Detect which cell encompasses the target text, then output its (X, Y) center coordinate. 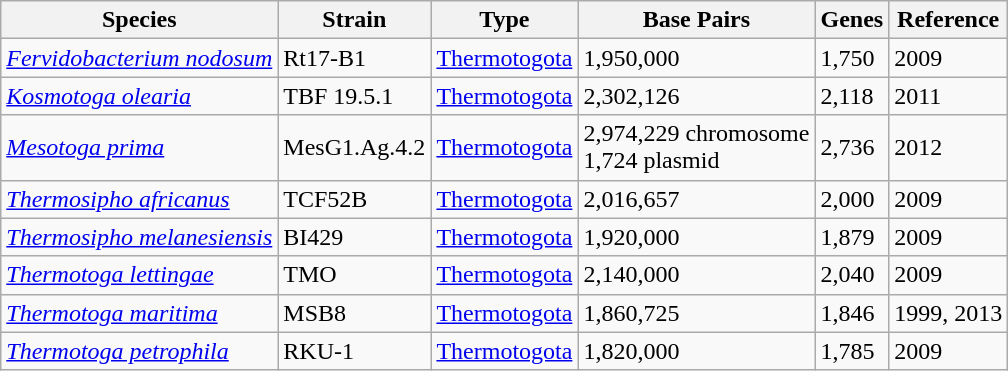
Reference (948, 20)
Thermotoga petrophila (140, 351)
2,000 (852, 199)
Strain (354, 20)
Mesotoga prima (140, 148)
BI429 (354, 237)
TCF52B (354, 199)
Type (504, 20)
1,820,000 (696, 351)
Thermosipho africanus (140, 199)
TMO (354, 275)
2012 (948, 148)
1,785 (852, 351)
1999, 2013 (948, 313)
2,118 (852, 96)
2,016,657 (696, 199)
1,860,725 (696, 313)
2,974,229 chromosome1,724 plasmid (696, 148)
Kosmotoga olearia (140, 96)
2,302,126 (696, 96)
1,750 (852, 58)
Species (140, 20)
Base Pairs (696, 20)
1,879 (852, 237)
Thermotoga maritima (140, 313)
1,846 (852, 313)
2,040 (852, 275)
1,920,000 (696, 237)
MSB8 (354, 313)
RKU-1 (354, 351)
Thermotoga lettingae (140, 275)
TBF 19.5.1 (354, 96)
MesG1.Ag.4.2 (354, 148)
2,736 (852, 148)
Thermosipho melanesiensis (140, 237)
1,950,000 (696, 58)
2011 (948, 96)
2,140,000 (696, 275)
Fervidobacterium nodosum (140, 58)
Rt17-B1 (354, 58)
Genes (852, 20)
